For the text-containing cell, return its midpoint in [x, y] coordinate format. 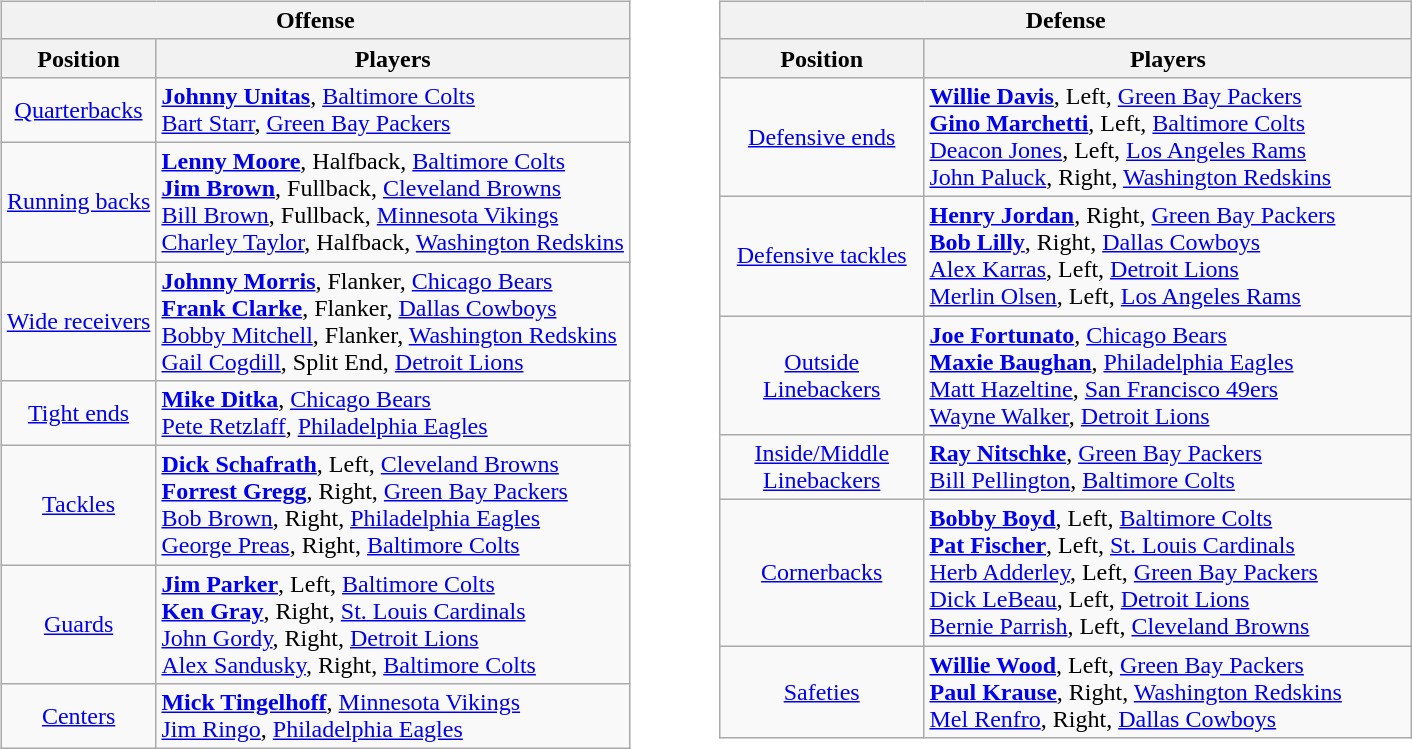
Centers [78, 716]
Defensive tackles [821, 256]
Defensive ends [821, 136]
Wide receivers [78, 322]
Johnny Unitas, Baltimore ColtsBart Starr, Green Bay Packers [393, 110]
Ray Nitschke, Green Bay PackersBill Pellington, Baltimore Colts [1168, 468]
Safeties [821, 692]
Outside Linebackers [821, 376]
Tackles [78, 506]
Joe Fortunato, Chicago BearsMaxie Baughan, Philadelphia EaglesMatt Hazeltine, San Francisco 49ersWayne Walker, Detroit Lions [1168, 376]
Defense [1065, 20]
Cornerbacks [821, 573]
Quarterbacks [78, 110]
Mike Ditka, Chicago BearsPete Retzlaff, Philadelphia Eagles [393, 414]
Henry Jordan, Right, Green Bay PackersBob Lilly, Right, Dallas CowboysAlex Karras, Left, Detroit LionsMerlin Olsen, Left, Los Angeles Rams [1168, 256]
Jim Parker, Left, Baltimore ColtsKen Gray, Right, St. Louis CardinalsJohn Gordy, Right, Detroit LionsAlex Sandusky, Right, Baltimore Colts [393, 624]
Offense [315, 20]
Tight ends [78, 414]
Mick Tingelhoff, Minnesota VikingsJim Ringo, Philadelphia Eagles [393, 716]
Guards [78, 624]
Willie Davis, Left, Green Bay PackersGino Marchetti, Left, Baltimore ColtsDeacon Jones, Left, Los Angeles RamsJohn Paluck, Right, Washington Redskins [1168, 136]
Running backs [78, 202]
Inside/Middle Linebackers [821, 468]
Willie Wood, Left, Green Bay PackersPaul Krause, Right, Washington RedskinsMel Renfro, Right, Dallas Cowboys [1168, 692]
